Search for the cell housing the specified text and yield its (X, Y) center coordinate. 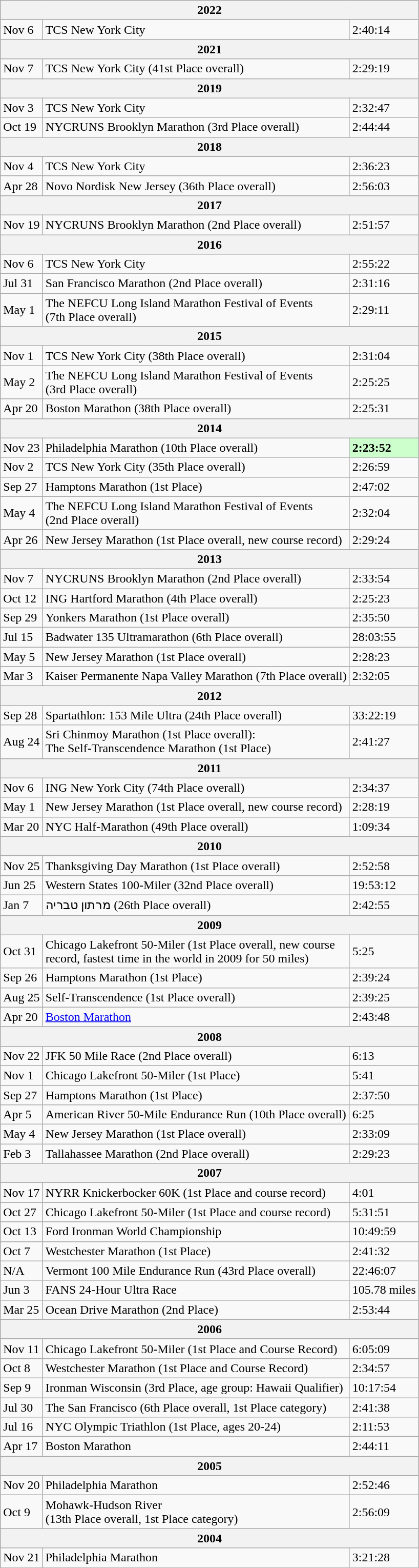
2:40:14 (384, 30)
Badwater 135 Ultramarathon (6th Place overall) (196, 637)
2:56:03 (384, 186)
2009 (210, 925)
3:21:28 (384, 1558)
Jun 3 (22, 1290)
2015 (210, 336)
4:01 (384, 1193)
2:11:53 (384, 1427)
Nov 3 (22, 108)
TCS New York City (38th Place overall) (196, 356)
NYCRUNS Brooklyn Marathon (3rd Place overall) (196, 127)
NYC Half-Marathon (49th Place overall) (196, 827)
Aug 25 (22, 997)
2018 (210, 147)
2:29:23 (384, 1154)
Sri Chinmoy Marathon (1st Place overall):The Self-Transcendence Marathon (1st Place) (196, 741)
2:41:27 (384, 741)
Chicago Lakefront 50-Miler (1st Place overall, new courserecord, fastest time in the world in 2009 for 50 miles) (196, 952)
Sep 26 (22, 978)
ING New York City (74th Place overall) (196, 788)
Westchester Marathon (1st Place) (196, 1251)
2:52:46 (384, 1485)
2:39:25 (384, 997)
2:42:55 (384, 905)
10:49:59 (384, 1232)
10:17:54 (384, 1388)
Oct 8 (22, 1368)
Oct 31 (22, 952)
2022 (210, 10)
6:05:09 (384, 1349)
The NEFCU Long Island Marathon Festival of Events(3rd Place overall) (196, 383)
Self-Transcendence (1st Place overall) (196, 997)
2:25:25 (384, 383)
6:25 (384, 1115)
2:25:31 (384, 409)
2:28:23 (384, 657)
May 5 (22, 657)
1:09:34 (384, 827)
5:31:51 (384, 1212)
Westchester Marathon (1st Place and Course Record) (196, 1368)
2010 (210, 846)
5:25 (384, 952)
105.78 miles (384, 1290)
2:29:11 (384, 310)
2:26:59 (384, 467)
2:43:48 (384, 1017)
ING Hartford Marathon (4th Place overall) (196, 598)
Jul 31 (22, 284)
2:33:54 (384, 578)
Vermont 100 Mile Endurance Run (43rd Place overall) (196, 1271)
2:29:19 (384, 69)
Oct 27 (22, 1212)
Oct 13 (22, 1232)
Mar 25 (22, 1310)
Yonkers Marathon (1st Place overall) (196, 618)
Apr 17 (22, 1446)
2:32:47 (384, 108)
2004 (210, 1538)
33:22:19 (384, 715)
2:55:22 (384, 264)
TCS New York City (41st Place overall) (196, 69)
2:31:16 (384, 284)
2:41:38 (384, 1408)
Jul 15 (22, 637)
Nov 17 (22, 1193)
NYC Olympic Triathlon (1st Place, ages 20-24) (196, 1427)
2:36:23 (384, 166)
San Francisco Marathon (2nd Place overall) (196, 284)
2:34:37 (384, 788)
5:41 (384, 1075)
2:23:52 (384, 448)
2:37:50 (384, 1095)
2012 (210, 696)
2013 (210, 559)
TCS New York City (35th Place overall) (196, 467)
Oct 12 (22, 598)
Chicago Lakefront 50-Miler (1st Place and course record) (196, 1212)
2:34:57 (384, 1368)
Mar 20 (22, 827)
Nov 23 (22, 448)
Kaiser Permanente Napa Valley Marathon (7th Place overall) (196, 676)
28:03:55 (384, 637)
Chicago Lakefront 50-Miler (1st Place and Course Record) (196, 1349)
Thanksgiving Day Marathon (1st Place overall) (196, 866)
Spartathlon: 153 Mile Ultra (24th Place overall) (196, 715)
22:46:07 (384, 1271)
2:44:44 (384, 127)
Nov 11 (22, 1349)
Nov 21 (22, 1558)
Jul 30 (22, 1408)
Apr 28 (22, 186)
Tallahassee Marathon (2nd Place overall) (196, 1154)
Nov 4 (22, 166)
Sep 28 (22, 715)
Oct 19 (22, 127)
2:25:23 (384, 598)
2019 (210, 88)
2:33:09 (384, 1134)
JFK 50 Mile Race (2nd Place overall) (196, 1056)
2006 (210, 1329)
Nov 19 (22, 225)
2016 (210, 245)
2:28:19 (384, 807)
2011 (210, 768)
Mar 3 (22, 676)
Nov 25 (22, 866)
May 2 (22, 383)
2007 (210, 1173)
Ocean Drive Marathon (2nd Place) (196, 1310)
Nov 2 (22, 467)
Jul 16 (22, 1427)
2:39:24 (384, 978)
Nov 22 (22, 1056)
2:29:24 (384, 539)
2:31:04 (384, 356)
2:47:02 (384, 487)
2017 (210, 205)
2:32:04 (384, 513)
2:56:09 (384, 1512)
2:41:32 (384, 1251)
Apr 26 (22, 539)
Nov 20 (22, 1485)
American River 50-Mile Endurance Run (10th Place overall) (196, 1115)
Chicago Lakefront 50-Miler (1st Place) (196, 1075)
2:35:50 (384, 618)
Feb 3 (22, 1154)
Jun 25 (22, 885)
The NEFCU Long Island Marathon Festival of Events(2nd Place overall) (196, 513)
19:53:12 (384, 885)
2:53:44 (384, 1310)
Aug 24 (22, 741)
2:51:57 (384, 225)
Oct 7 (22, 1251)
The NEFCU Long Island Marathon Festival of Events(7th Place overall) (196, 310)
Oct 9 (22, 1512)
Philadelphia Marathon (10th Place overall) (196, 448)
The San Francisco (6th Place overall, 1st Place category) (196, 1408)
N/A (22, 1271)
Ford Ironman World Championship (196, 1232)
2:44:11 (384, 1446)
Novo Nordisk New Jersey (36th Place overall) (196, 186)
Boston Marathon (38th Place overall) (196, 409)
FANS 24-Hour Ultra Race (196, 1290)
Sep 29 (22, 618)
2005 (210, 1466)
Mohawk-Hudson River(13th Place overall, 1st Place category) (196, 1512)
Western States 100-Miler (32nd Place overall) (196, 885)
2021 (210, 49)
מרתון טבריה (26th Place overall) (196, 905)
Jan 7 (22, 905)
2008 (210, 1036)
Sep 9 (22, 1388)
2014 (210, 428)
2:32:05 (384, 676)
Ironman Wisconsin (3rd Place, age group: Hawaii Qualifier) (196, 1388)
2:52:58 (384, 866)
Apr 5 (22, 1115)
6:13 (384, 1056)
NYRR Knickerbocker 60K (1st Place and course record) (196, 1193)
